Return [X, Y] of the center of cell containing provided text 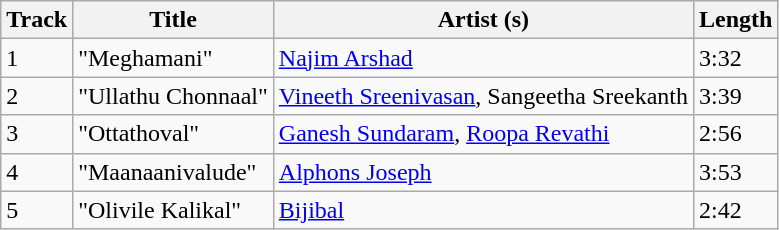
3:32 [735, 58]
3:39 [735, 96]
4 [37, 172]
2:56 [735, 134]
Title [174, 20]
Bijibal [483, 210]
3:53 [735, 172]
"Meghamani" [174, 58]
2:42 [735, 210]
1 [37, 58]
"Ullathu Chonnaal" [174, 96]
Artist (s) [483, 20]
"Ottathoval" [174, 134]
"Maanaanivalude" [174, 172]
Length [735, 20]
3 [37, 134]
Vineeth Sreenivasan, Sangeetha Sreekanth [483, 96]
Ganesh Sundaram, Roopa Revathi [483, 134]
"Olivile Kalikal" [174, 210]
5 [37, 210]
2 [37, 96]
Track [37, 20]
Alphons Joseph [483, 172]
Najim Arshad [483, 58]
